Detect which cell encompasses the target text, then output its [x, y] center coordinate. 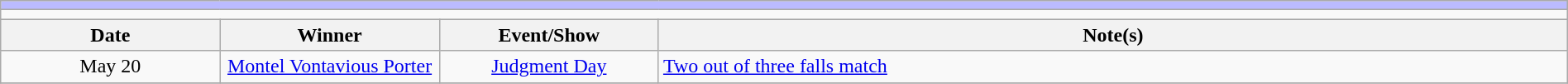
Montel Vontavious Porter [329, 67]
Date [111, 35]
May 20 [111, 67]
Event/Show [549, 35]
Judgment Day [549, 67]
Note(s) [1113, 35]
Winner [329, 35]
Two out of three falls match [1113, 67]
